Search for the cell housing the specified text and yield its [X, Y] center coordinate. 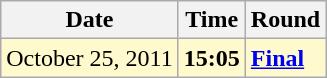
15:05 [212, 58]
Time [212, 20]
Round [285, 20]
Date [90, 20]
Final [285, 58]
October 25, 2011 [90, 58]
